Determine the [X, Y] coordinate at the center of the cell enclosing the given text.  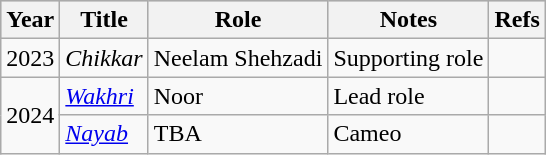
Wakhri [104, 96]
Role [238, 20]
Neelam Shehzadi [238, 58]
Year [30, 20]
Noor [238, 96]
Notes [408, 20]
2023 [30, 58]
Lead role [408, 96]
Title [104, 20]
Nayab [104, 134]
TBA [238, 134]
2024 [30, 115]
Supporting role [408, 58]
Cameo [408, 134]
Refs [517, 20]
Chikkar [104, 58]
